Return the [X, Y] coordinate for the center point of the cell that contains the specified text.  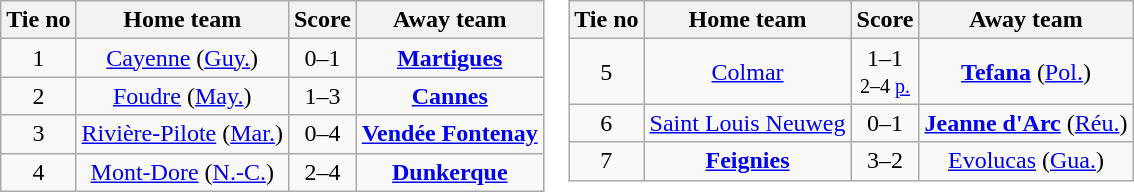
Feignies [748, 161]
Mont-Dore (N.-C.) [182, 172]
Cayenne (Guy.) [182, 58]
Dunkerque [450, 172]
2–4 [322, 172]
Tefana (Pol.) [1026, 72]
3 [38, 134]
1 [38, 58]
Foudre (May.) [182, 96]
Evolucas (Gua.) [1026, 161]
Rivière-Pilote (Mar.) [182, 134]
4 [38, 172]
7 [606, 161]
6 [606, 123]
2 [38, 96]
Jeanne d'Arc (Réu.) [1026, 123]
1–3 [322, 96]
0–4 [322, 134]
Cannes [450, 96]
5 [606, 72]
Vendée Fontenay [450, 134]
Saint Louis Neuweg [748, 123]
1–12–4 p. [885, 72]
Martigues [450, 58]
3–2 [885, 161]
Colmar [748, 72]
